Capture the cell that displays the provided text and extract its [X, Y] central coordinate. 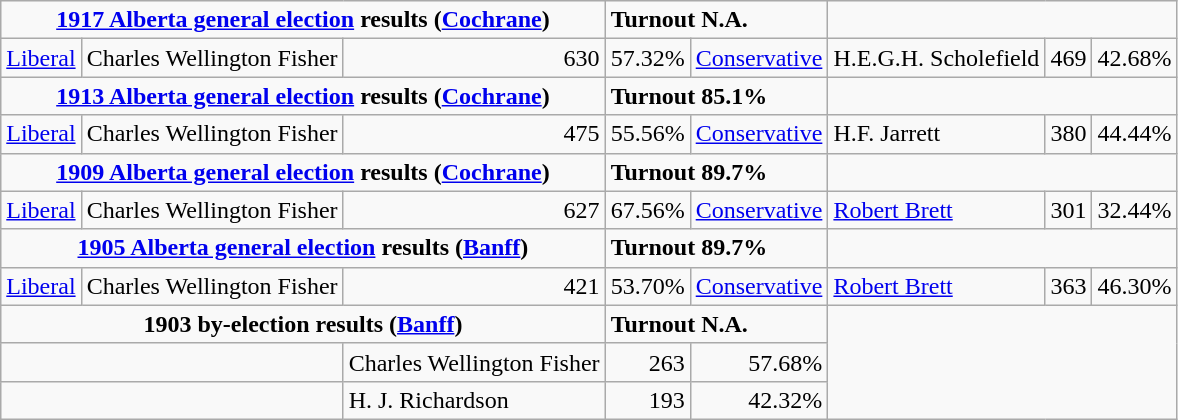
42.32% [759, 400]
630 [474, 58]
53.70% [648, 286]
H.F. Jarrett [936, 134]
475 [474, 134]
301 [1068, 210]
193 [648, 400]
55.56% [648, 134]
44.44% [1134, 134]
380 [1068, 134]
421 [474, 286]
627 [474, 210]
263 [648, 362]
57.32% [648, 58]
H.E.G.H. Scholefield [936, 58]
1909 Alberta general election results (Cochrane) [303, 172]
46.30% [1134, 286]
67.56% [648, 210]
1905 Alberta general election results (Banff) [303, 248]
Turnout 85.1% [716, 96]
1917 Alberta general election results (Cochrane) [303, 20]
32.44% [1134, 210]
1913 Alberta general election results (Cochrane) [303, 96]
42.68% [1134, 58]
H. J. Richardson [474, 400]
1903 by-election results (Banff) [303, 324]
57.68% [759, 362]
469 [1068, 58]
363 [1068, 286]
